Find where the given text appears and provide that cell's center as [X, Y] coordinate. 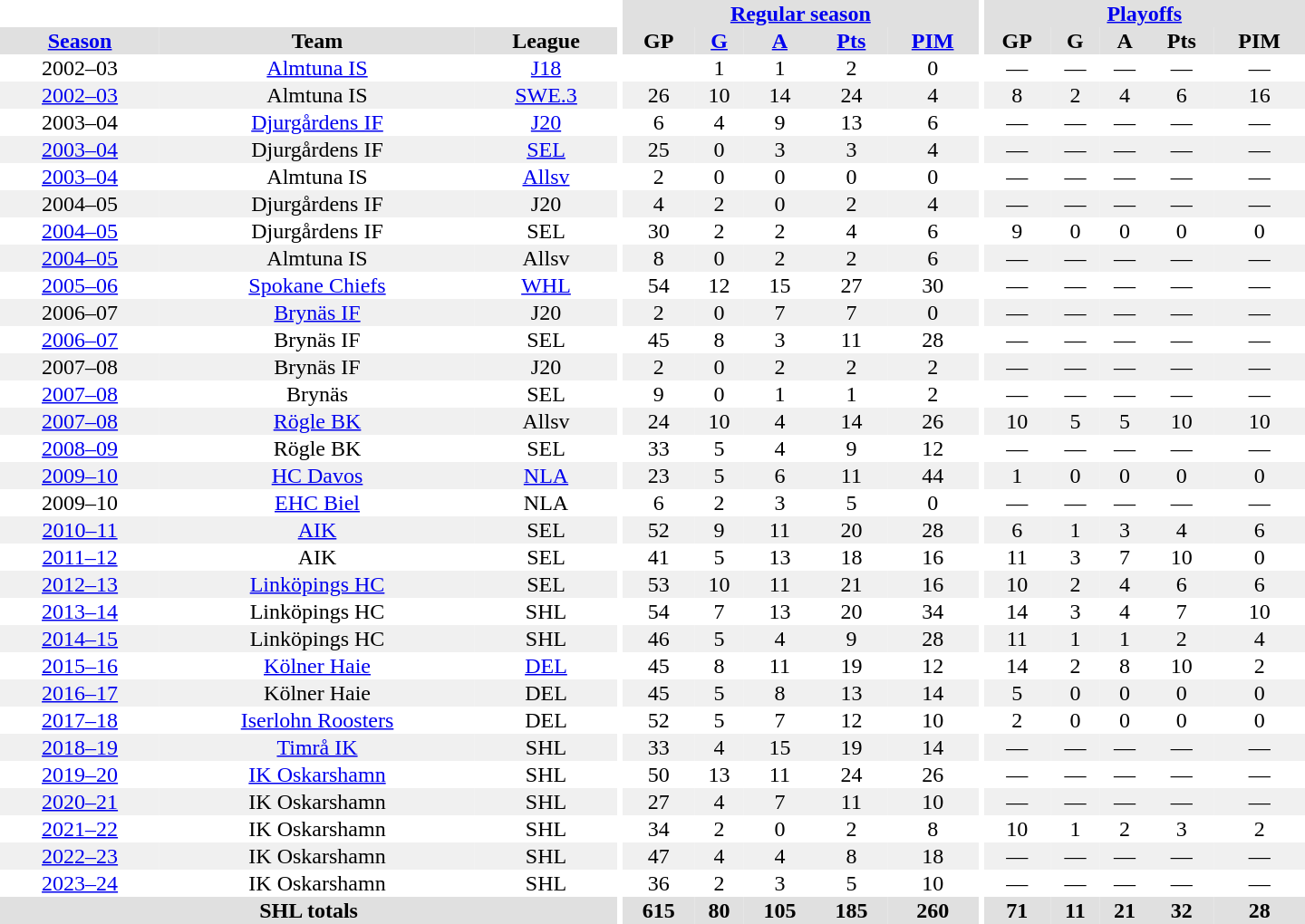
SWE.3 [546, 95]
2019–20 [80, 775]
Timrå IK [317, 747]
2023–24 [80, 883]
32 [1182, 910]
WHL [546, 285]
25 [658, 149]
23 [658, 476]
47 [658, 856]
Regular season [800, 14]
EHC Biel [317, 503]
2013–14 [80, 611]
41 [658, 557]
71 [1018, 910]
2014–15 [80, 639]
2015–16 [80, 666]
2018–19 [80, 747]
50 [658, 775]
2021–22 [80, 829]
Brynäs [317, 394]
Spokane Chiefs [317, 285]
2005–06 [80, 285]
80 [720, 910]
League [546, 41]
53 [658, 584]
2012–13 [80, 584]
2016–17 [80, 693]
Season [80, 41]
2022–23 [80, 856]
SHL totals [308, 910]
HC Davos [317, 476]
Playoffs [1145, 14]
2011–12 [80, 557]
Team [317, 41]
J18 [546, 68]
2020–21 [80, 802]
105 [779, 910]
2010–11 [80, 530]
2008–09 [80, 448]
36 [658, 883]
46 [658, 639]
615 [658, 910]
260 [933, 910]
44 [933, 476]
185 [852, 910]
Iserlohn Roosters [317, 720]
2017–18 [80, 720]
